Return the (x, y) coordinate for the center point of the cell that contains the specified text.  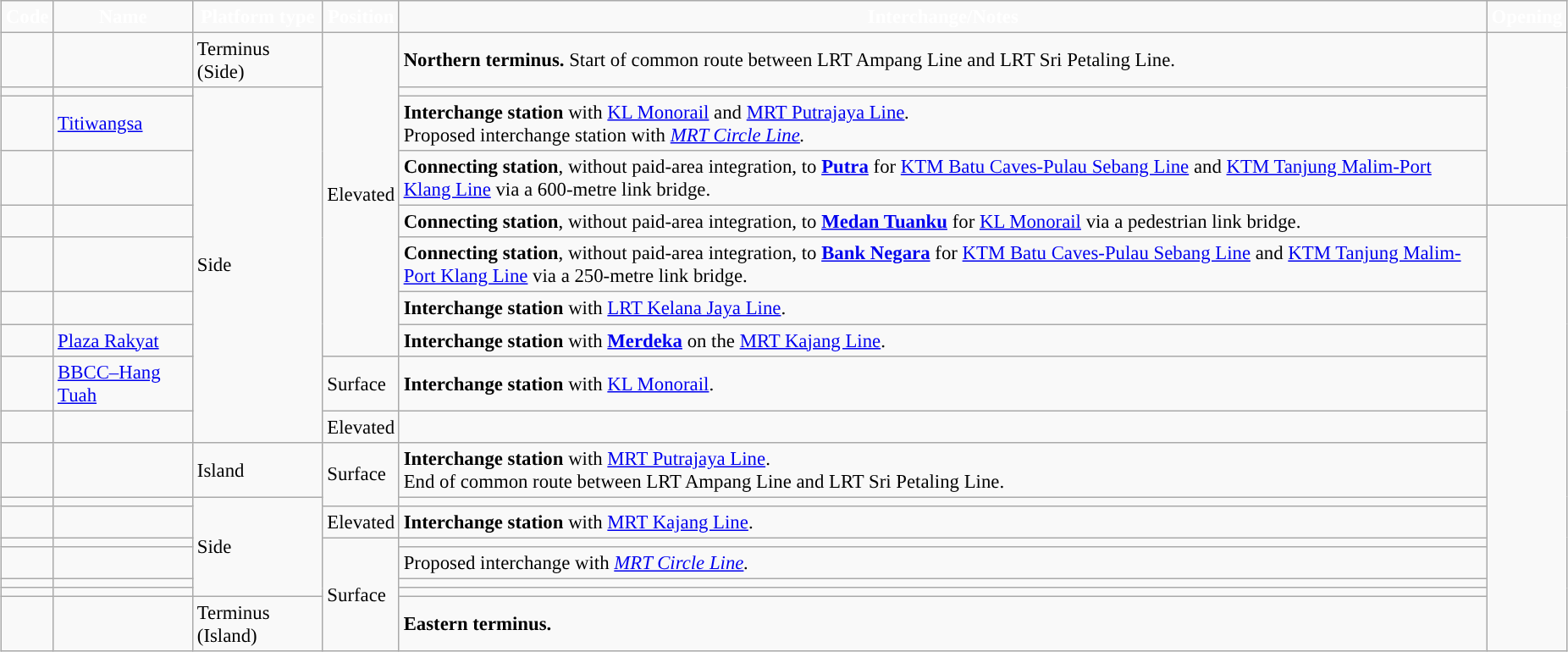
Terminus (Side) (257, 61)
Code (27, 17)
Name (124, 17)
Interchange station with Merdeka on the MRT Kajang Line. (943, 340)
Interchange station with MRT Kajang Line. (943, 522)
Position (361, 17)
Northern terminus. Start of common route between LRT Ampang Line and LRT Sri Petaling Line. (943, 61)
Interchange station with MRT Putrajaya Line.End of common route between LRT Ampang Line and LRT Sri Petaling Line. (943, 469)
Proposed interchange with MRT Circle Line. (943, 563)
Titiwangsa (124, 124)
Connecting station, without paid-area integration, to Medan Tuanku for KL Monorail via a pedestrian link bridge. (943, 222)
Platform type (257, 17)
BBCC–Hang Tuah (124, 383)
Interchange station with LRT Kelana Jaya Line. (943, 308)
Opening (1527, 17)
Terminus (Island) (257, 625)
Interchange station with KL Monorail. (943, 383)
Eastern terminus. (943, 625)
Interchange station with KL Monorail and MRT Putrajaya Line.Proposed interchange station with MRT Circle Line. (943, 124)
Plaza Rakyat (124, 340)
Island (257, 469)
Interchange/Notes (943, 17)
